For the text-containing cell, return its midpoint in (x, y) coordinate format. 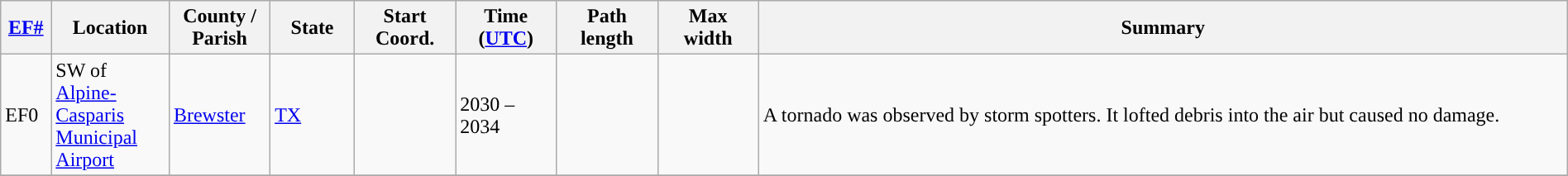
Start Coord. (404, 28)
TX (313, 115)
Brewster (219, 115)
Path length (607, 28)
State (313, 28)
EF# (26, 28)
Time (UTC) (506, 28)
2030 – 2034 (506, 115)
A tornado was observed by storm spotters. It lofted debris into the air but caused no damage. (1163, 115)
County / Parish (219, 28)
Max width (708, 28)
EF0 (26, 115)
Summary (1163, 28)
Location (111, 28)
SW of Alpine-Casparis Municipal Airport (111, 115)
